Search for the cell housing the specified text and yield its (X, Y) center coordinate. 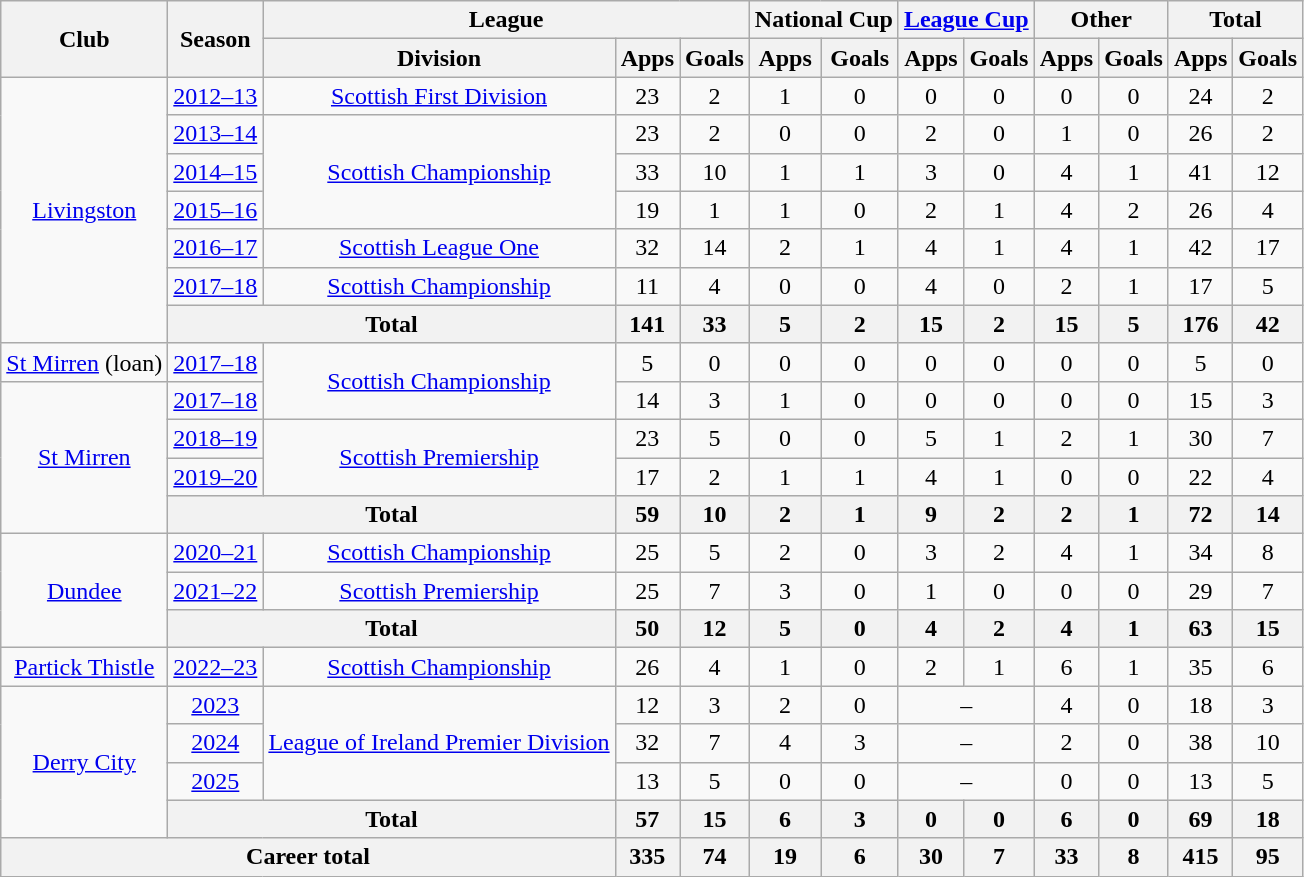
Season (216, 39)
22 (1200, 477)
63 (1200, 629)
176 (1200, 324)
35 (1200, 667)
335 (647, 857)
League (506, 20)
9 (930, 515)
24 (1200, 96)
St Mirren (loan) (84, 362)
Other (1101, 20)
Derry City (84, 762)
41 (1200, 172)
2021–22 (216, 591)
2016–17 (216, 248)
Dundee (84, 591)
34 (1200, 553)
141 (647, 324)
League of Ireland Premier Division (439, 743)
415 (1200, 857)
29 (1200, 591)
Livingston (84, 210)
2013–14 (216, 134)
2012–13 (216, 96)
2025 (216, 781)
95 (1268, 857)
St Mirren (84, 457)
2014–15 (216, 172)
Club (84, 39)
11 (647, 286)
Partick Thistle (84, 667)
Scottish First Division (439, 96)
2019–20 (216, 477)
2023 (216, 705)
38 (1200, 743)
Career total (308, 857)
69 (1200, 819)
2020–21 (216, 553)
74 (715, 857)
League Cup (966, 20)
2024 (216, 743)
2018–19 (216, 438)
National Cup (824, 20)
Division (439, 58)
59 (647, 515)
2015–16 (216, 210)
50 (647, 629)
2022–23 (216, 667)
72 (1200, 515)
57 (647, 819)
Scottish League One (439, 248)
